Return the (X, Y) coordinate for the center point of the cell that contains the specified text.  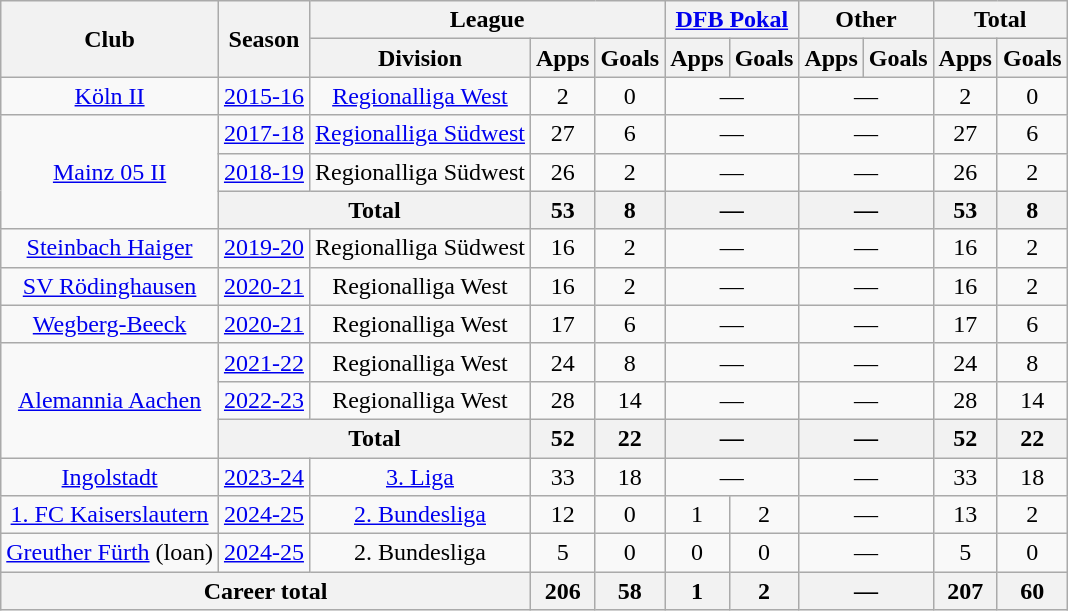
2015-16 (264, 96)
DFB Pokal (732, 20)
60 (1032, 591)
Greuther Fürth (loan) (110, 553)
Career total (266, 591)
2023-24 (264, 477)
Season (264, 39)
2018-19 (264, 172)
2017-18 (264, 134)
Alemannia Aachen (110, 400)
206 (563, 591)
Köln II (110, 96)
3. Liga (420, 477)
Steinbach Haiger (110, 248)
2021-22 (264, 362)
1. FC Kaiserslautern (110, 515)
Mainz 05 II (110, 172)
Club (110, 39)
13 (965, 515)
Other (866, 20)
Ingolstadt (110, 477)
12 (563, 515)
Wegberg-Beeck (110, 324)
58 (630, 591)
207 (965, 591)
SV Rödinghausen (110, 286)
Division (420, 58)
2022-23 (264, 400)
2019-20 (264, 248)
League (486, 20)
